Search for the cell housing the specified text and yield its [x, y] center coordinate. 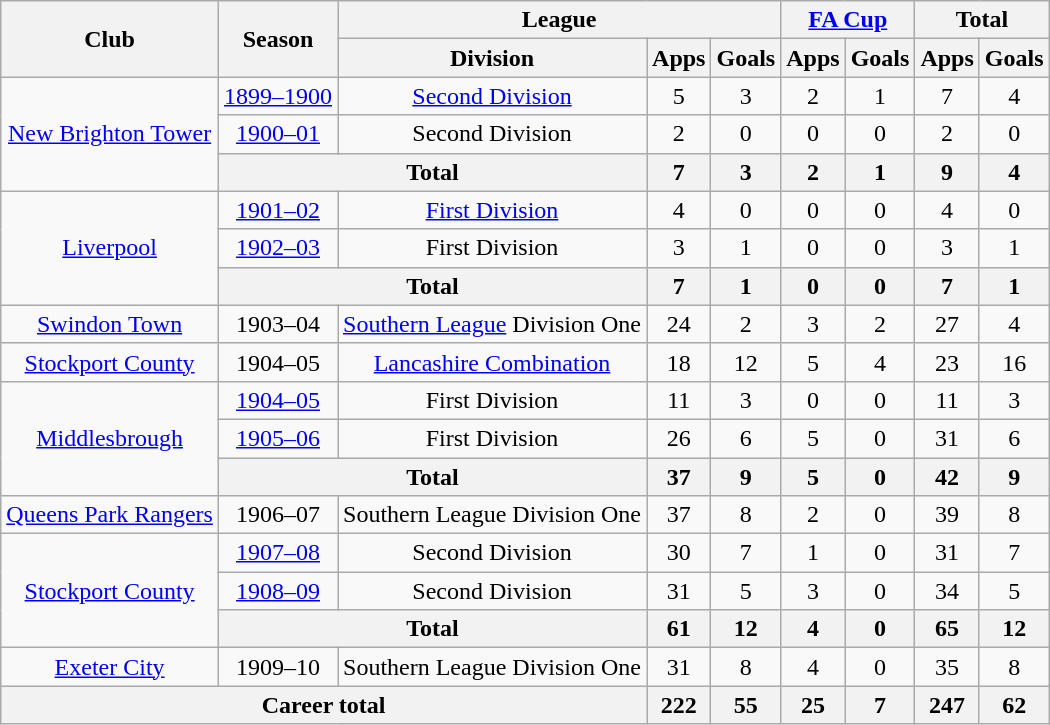
New Brighton Tower [110, 134]
1907–08 [278, 553]
42 [947, 477]
Exeter City [110, 667]
Queens Park Rangers [110, 515]
30 [679, 553]
23 [947, 362]
Club [110, 39]
1906–07 [278, 515]
Season [278, 39]
247 [947, 705]
1902–03 [278, 248]
1908–09 [278, 591]
1905–06 [278, 438]
34 [947, 591]
Swindon Town [110, 324]
25 [813, 705]
27 [947, 324]
18 [679, 362]
222 [679, 705]
61 [679, 629]
62 [1014, 705]
55 [746, 705]
Liverpool [110, 248]
1909–10 [278, 667]
24 [679, 324]
1901–02 [278, 210]
1899–1900 [278, 96]
26 [679, 438]
Lancashire Combination [492, 362]
1903–04 [278, 324]
39 [947, 515]
League [560, 20]
FA Cup [848, 20]
Division [492, 58]
Career total [324, 705]
35 [947, 667]
Middlesbrough [110, 438]
65 [947, 629]
1900–01 [278, 134]
16 [1014, 362]
